Extract the (X, Y) coordinate from the center of the cell holding the provided text.  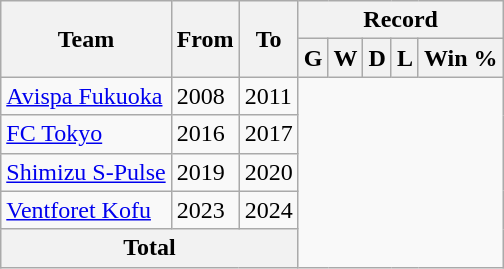
2017 (268, 134)
L (404, 58)
2019 (205, 172)
Win % (460, 58)
G (313, 58)
From (205, 39)
2016 (205, 134)
Ventforet Kofu (86, 210)
W (346, 58)
To (268, 39)
Avispa Fukuoka (86, 96)
2024 (268, 210)
Record (400, 20)
D (377, 58)
Team (86, 39)
FC Tokyo (86, 134)
Total (150, 248)
2008 (205, 96)
2011 (268, 96)
2023 (205, 210)
2020 (268, 172)
Shimizu S-Pulse (86, 172)
